Output the [x, y] coordinate of the center of the cell containing the given text.  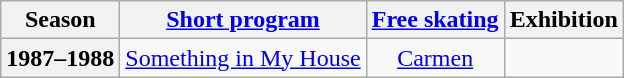
1987–1988 [60, 58]
Free skating [435, 20]
Exhibition [564, 20]
Season [60, 20]
Short program [243, 20]
Carmen [435, 58]
Something in My House [243, 58]
